Return the [X, Y] coordinate for the center point of the cell that contains the specified text.  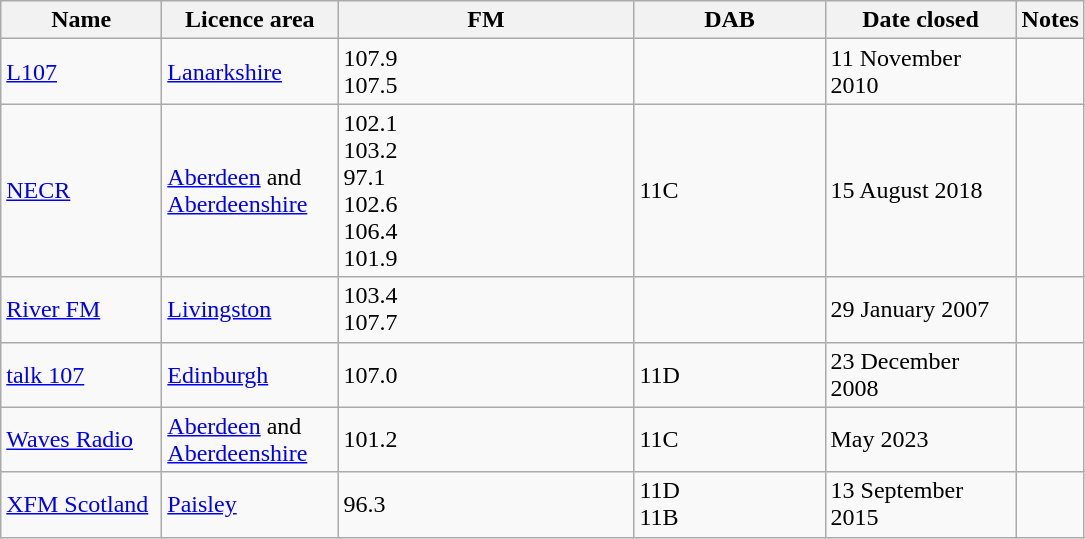
11D 11B [730, 504]
Lanarkshire [250, 72]
Notes [1050, 20]
15 August 2018 [920, 190]
102.1 103.2 97.1 102.6 106.4 101.9 [486, 190]
XFM Scotland [82, 504]
Edinburgh [250, 374]
103.4107.7 [486, 310]
L107 [82, 72]
May 2023 [920, 440]
River FM [82, 310]
Licence area [250, 20]
11D [730, 374]
DAB [730, 20]
29 January 2007 [920, 310]
Paisley [250, 504]
107.0 [486, 374]
NECR [82, 190]
Date closed [920, 20]
FM [486, 20]
107.9107.5 [486, 72]
96.3 [486, 504]
talk 107 [82, 374]
13 September 2015 [920, 504]
11 November 2010 [920, 72]
Livingston [250, 310]
23 December 2008 [920, 374]
101.2 [486, 440]
Waves Radio [82, 440]
Name [82, 20]
